Extract the [X, Y] coordinate from the center of the cell holding the provided text.  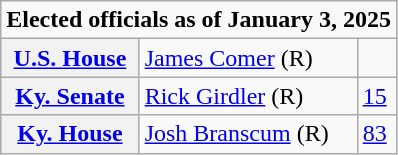
U.S. House [70, 58]
15 [376, 96]
83 [376, 134]
Elected officials as of January 3, 2025 [199, 20]
Josh Branscum (R) [248, 134]
Rick Girdler (R) [248, 96]
James Comer (R) [248, 58]
Ky. Senate [70, 96]
Ky. House [70, 134]
